Extract the [x, y] coordinate from the center of the cell holding the provided text.  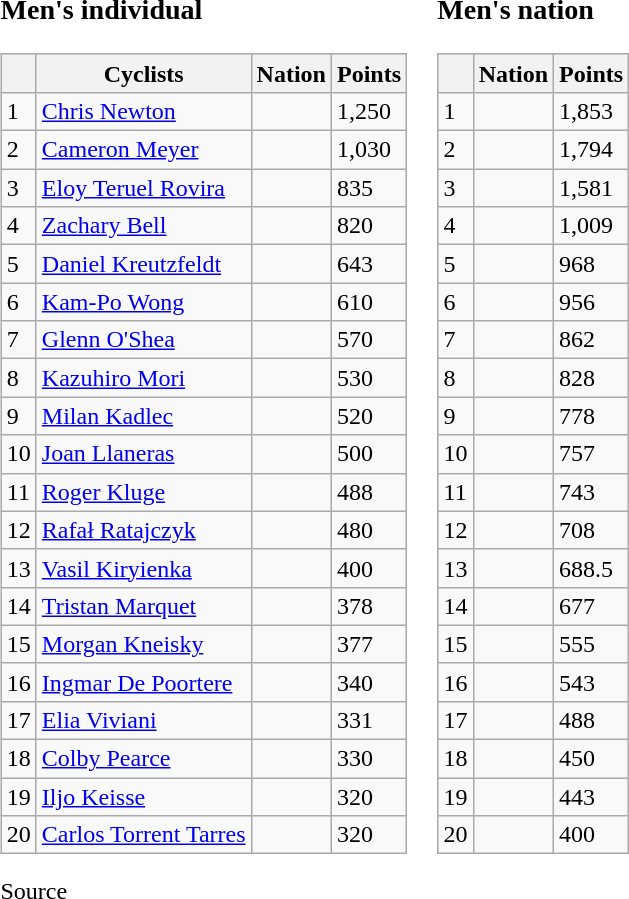
862 [592, 340]
1,009 [592, 226]
708 [592, 530]
Ingmar De Poortere [144, 682]
Zachary Bell [144, 226]
378 [368, 606]
Kam-Po Wong [144, 302]
Daniel Kreutzfeldt [144, 264]
1,250 [368, 111]
1,030 [368, 150]
610 [368, 302]
555 [592, 644]
543 [592, 682]
743 [592, 492]
480 [368, 530]
330 [368, 759]
Carlos Torrent Tarres [144, 835]
520 [368, 416]
1,794 [592, 150]
688.5 [592, 568]
Iljo Keisse [144, 797]
500 [368, 454]
Joan Llaneras [144, 454]
1,853 [592, 111]
Chris Newton [144, 111]
828 [592, 378]
Vasil Kiryienka [144, 568]
677 [592, 606]
Morgan Kneisky [144, 644]
757 [592, 454]
778 [592, 416]
643 [368, 264]
820 [368, 226]
968 [592, 264]
Cyclists [144, 73]
Cameron Meyer [144, 150]
Kazuhiro Mori [144, 378]
Milan Kadlec [144, 416]
377 [368, 644]
Rafał Ratajczyk [144, 530]
Roger Kluge [144, 492]
570 [368, 340]
340 [368, 682]
Tristan Marquet [144, 606]
Eloy Teruel Rovira [144, 188]
Colby Pearce [144, 759]
450 [592, 759]
331 [368, 720]
443 [592, 797]
Glenn O'Shea [144, 340]
1,581 [592, 188]
835 [368, 188]
Elia Viviani [144, 720]
956 [592, 302]
530 [368, 378]
